For the text-containing cell, return its midpoint in (x, y) coordinate format. 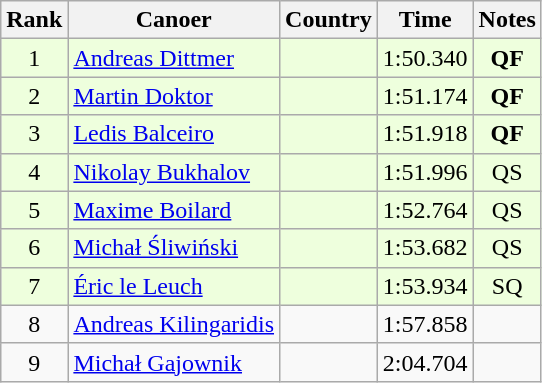
Andreas Kilingaridis (174, 324)
1:51.174 (425, 96)
Nikolay Bukhalov (174, 172)
Ledis Balceiro (174, 134)
1:50.340 (425, 58)
Michał Gajownik (174, 362)
SQ (507, 286)
1 (34, 58)
Maxime Boilard (174, 210)
1:51.918 (425, 134)
Michał Śliwiński (174, 248)
Martin Doktor (174, 96)
Time (425, 20)
6 (34, 248)
5 (34, 210)
2:04.704 (425, 362)
1:53.934 (425, 286)
7 (34, 286)
Andreas Dittmer (174, 58)
Notes (507, 20)
Éric le Leuch (174, 286)
1:53.682 (425, 248)
Country (329, 20)
8 (34, 324)
1:51.996 (425, 172)
9 (34, 362)
2 (34, 96)
3 (34, 134)
1:52.764 (425, 210)
1:57.858 (425, 324)
4 (34, 172)
Rank (34, 20)
Canoer (174, 20)
